Determine the (X, Y) coordinate at the center of the cell enclosing the given text.  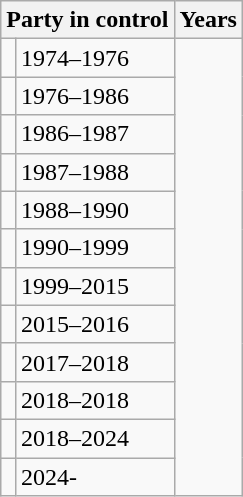
1990–1999 (94, 248)
1988–1990 (94, 210)
Years (208, 20)
2018–2018 (94, 400)
1986–1987 (94, 134)
2017–2018 (94, 362)
1999–2015 (94, 286)
2024- (94, 477)
2018–2024 (94, 438)
1987–1988 (94, 172)
1974–1976 (94, 58)
1976–1986 (94, 96)
2015–2016 (94, 324)
Party in control (88, 20)
